Return the [x, y] coordinate for the center point of the cell that contains the specified text.  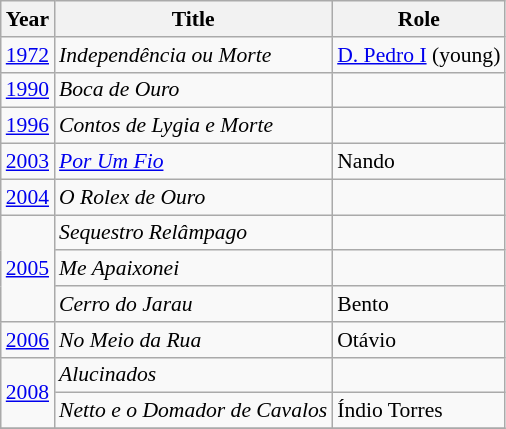
2003 [28, 162]
2008 [28, 392]
Me Apaixonei [193, 269]
Sequestro Relâmpago [193, 233]
No Meio da Rua [193, 340]
Independência ou Morte [193, 55]
1990 [28, 90]
D. Pedro I (young) [418, 55]
1996 [28, 126]
Boca de Ouro [193, 90]
Bento [418, 304]
2004 [28, 197]
Year [28, 19]
Cerro do Jarau [193, 304]
Title [193, 19]
Role [418, 19]
Contos de Lygia e Morte [193, 126]
Alucinados [193, 375]
Índio Torres [418, 411]
Netto e o Domador de Cavalos [193, 411]
2006 [28, 340]
Otávio [418, 340]
2005 [28, 268]
Nando [418, 162]
O Rolex de Ouro [193, 197]
Por Um Fio [193, 162]
1972 [28, 55]
